For the text-containing cell, return its midpoint in [x, y] coordinate format. 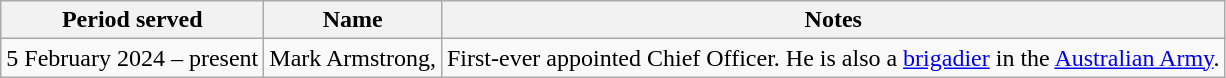
Name [353, 20]
5 February 2024 – present [132, 58]
Period served [132, 20]
First-ever appointed Chief Officer. He is also a brigadier in the Australian Army. [833, 58]
Notes [833, 20]
Mark Armstrong, [353, 58]
